Capture the cell that displays the provided text and extract its [X, Y] central coordinate. 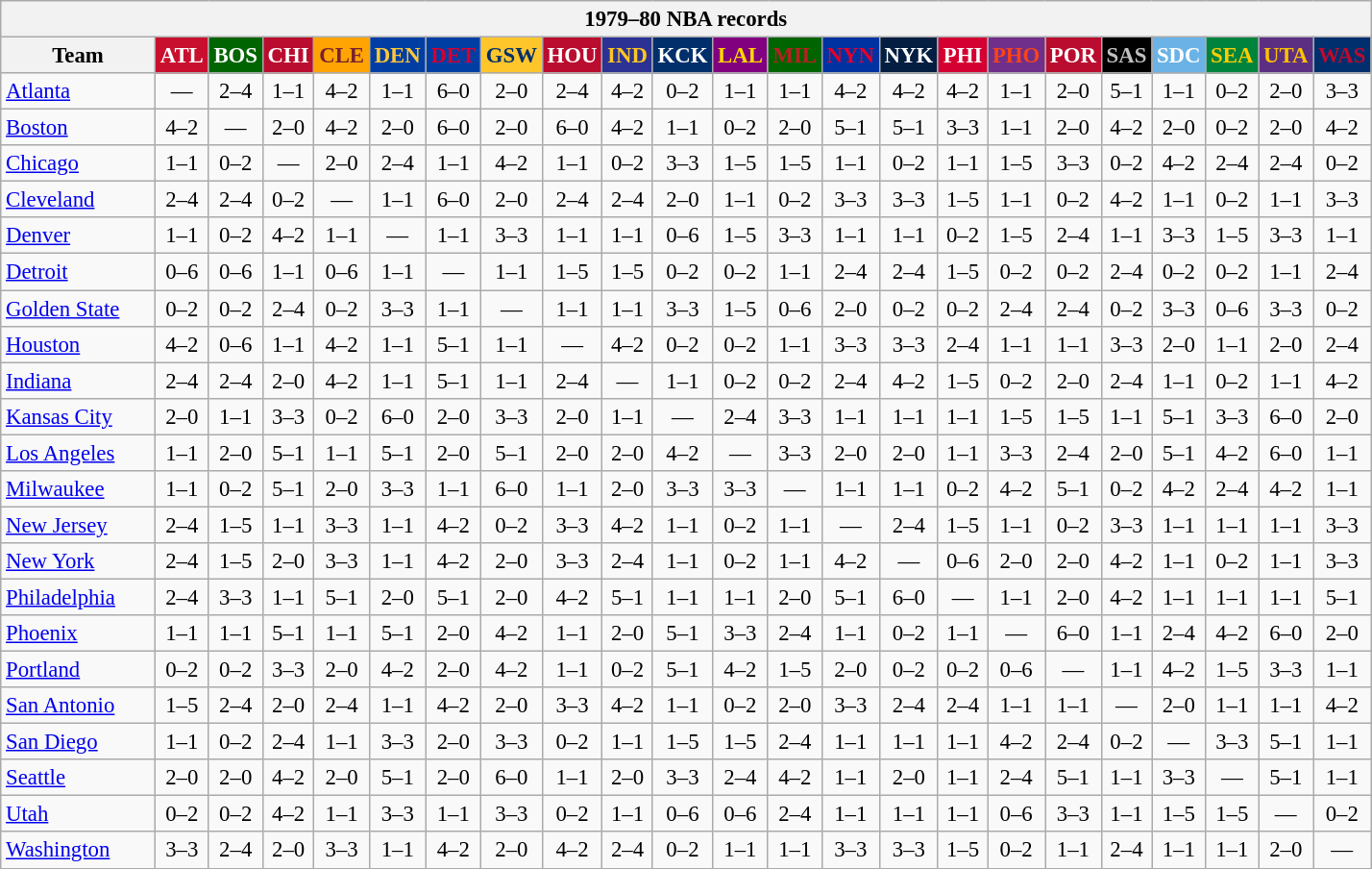
Houston [79, 344]
San Diego [79, 742]
Seattle [79, 778]
Portland [79, 670]
SDC [1179, 56]
PHI [963, 56]
NYK [909, 56]
New York [79, 561]
Washington [79, 851]
ATL [182, 56]
SEA [1232, 56]
GSW [512, 56]
HOU [573, 56]
Denver [79, 236]
NYN [850, 56]
SAS [1126, 56]
1979–80 NBA records [686, 19]
POR [1074, 56]
Team [79, 56]
Boston [79, 128]
UTA [1286, 56]
Utah [79, 814]
WAS [1342, 56]
Chicago [79, 163]
PHO [1017, 56]
Atlanta [79, 91]
San Antonio [79, 706]
DEN [398, 56]
New Jersey [79, 525]
BOS [235, 56]
Indiana [79, 381]
Kansas City [79, 416]
Cleveland [79, 200]
MIL [795, 56]
Milwaukee [79, 489]
Los Angeles [79, 453]
Golden State [79, 309]
Phoenix [79, 633]
DET [453, 56]
Detroit [79, 272]
CLE [342, 56]
CHI [288, 56]
Philadelphia [79, 597]
KCK [682, 56]
LAL [740, 56]
IND [627, 56]
